Capture the cell that displays the provided text and extract its [X, Y] central coordinate. 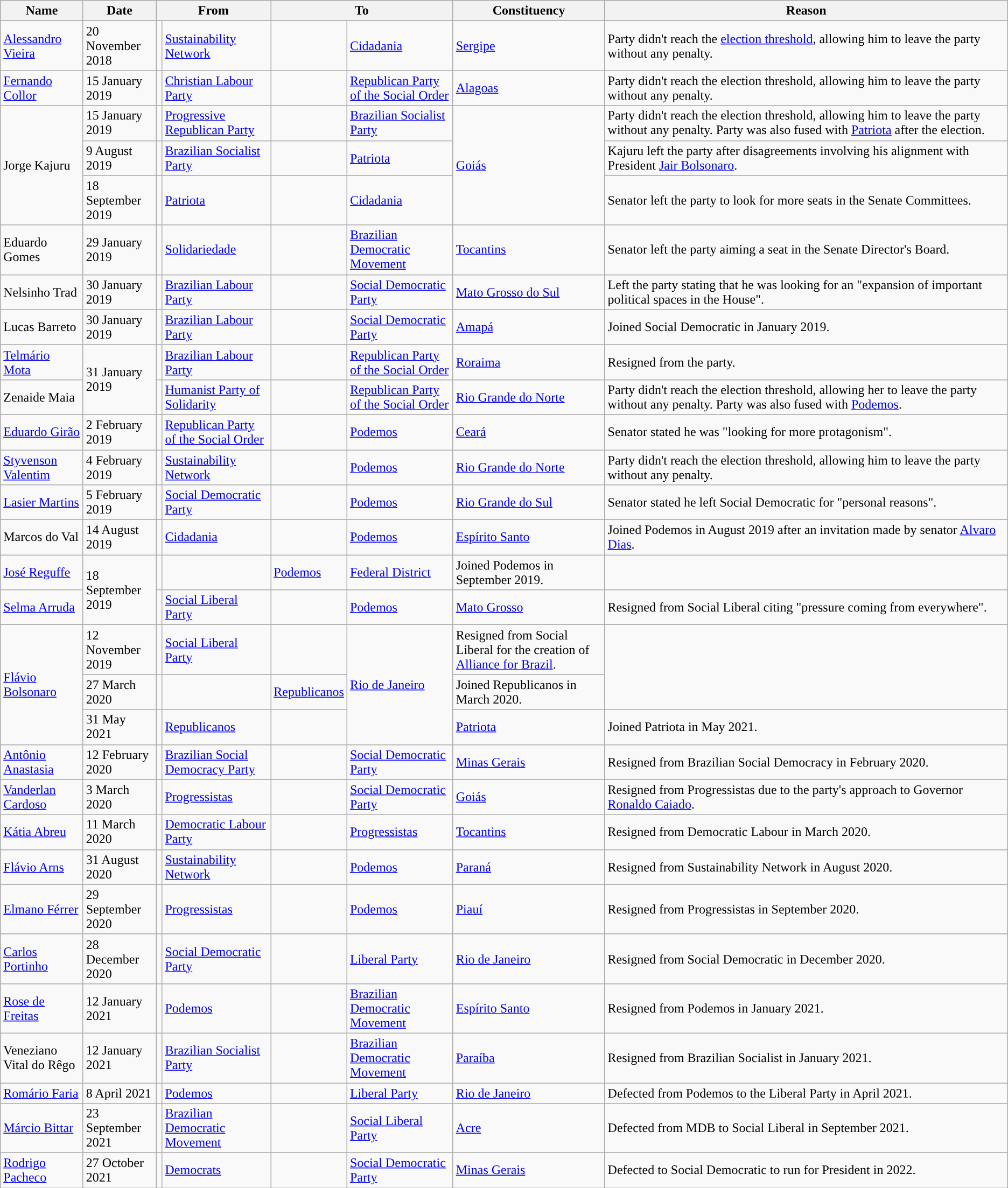
Flávio Arns [42, 867]
11 March 2020 [120, 832]
27 October 2021 [120, 1170]
Senator stated he left Social Democratic for "personal reasons". [806, 503]
Reason [806, 11]
José Reguffe [42, 573]
Democratic Labour Party [216, 832]
Veneziano Vital do Rêgo [42, 1058]
Nelsinho Trad [42, 292]
Lucas Barreto [42, 327]
Joined Republicanos in March 2020. [529, 692]
23 September 2021 [120, 1128]
Resigned from Podemos in January 2021. [806, 1008]
Piauí [529, 909]
Resigned from Brazilian Socialist in January 2021. [806, 1058]
Democrats [216, 1170]
Joined Podemos in September 2019. [529, 573]
Christian Labour Party [216, 88]
Resigned from Social Liberal for the creation of Alliance for Brazil. [529, 650]
Resigned from Progressistas due to the party's approach to Governor Ronaldo Caiado. [806, 797]
Party didn't reach the election threshold, allowing her to leave the party without any penalty. Party was also fused with Podemos. [806, 397]
Brazilian Social Democracy Party [216, 762]
Styvenson Valentim [42, 467]
Paraná [529, 867]
Kátia Abreu [42, 832]
Joined Podemos in August 2019 after an invitation made by senator Alvaro Dias. [806, 537]
Alagoas [529, 88]
Resigned from Sustainability Network in August 2020. [806, 867]
To [362, 11]
20 November 2018 [120, 46]
Vanderlan Cardoso [42, 797]
Acre [529, 1128]
Name [42, 11]
Eduardo Girão [42, 432]
Senator stated he was "looking for more protagonism". [806, 432]
Eduardo Gomes [42, 250]
Paraíba [529, 1058]
Roraima [529, 362]
Federal District [400, 573]
From [213, 11]
5 February 2019 [120, 503]
Senator left the party to look for more seats in the Senate Committees. [806, 200]
Resigned from the party. [806, 362]
Solidariedade [216, 250]
8 April 2021 [120, 1093]
Sergipe [529, 46]
Rose de Freitas [42, 1008]
31 August 2020 [120, 867]
Mato Grosso [529, 607]
4 February 2019 [120, 467]
Resigned from Democratic Labour in March 2020. [806, 832]
Resigned from Brazilian Social Democracy in February 2020. [806, 762]
Defected to Social Democratic to run for President in 2022. [806, 1170]
Rodrigo Pacheco [42, 1170]
Senator left the party aiming a seat in the Senate Director's Board. [806, 250]
14 August 2019 [120, 537]
Resigned from Progressistas in September 2020. [806, 909]
Antônio Anastasia [42, 762]
Constituency [529, 11]
Resigned from Social Liberal citing "pressure coming from everywhere". [806, 607]
Elmano Férrer [42, 909]
Amapá [529, 327]
Kajuru left the party after disagreements involving his alignment with President Jair Bolsonaro. [806, 158]
Resigned from Social Democratic in December 2020. [806, 959]
Telmário Mota [42, 362]
Jorge Kajuru [42, 165]
Progressive Republican Party [216, 123]
Defected from Podemos to the Liberal Party in April 2021. [806, 1093]
Romário Faria [42, 1093]
Márcio Bittar [42, 1128]
Mato Grosso do Sul [529, 292]
29 January 2019 [120, 250]
Left the party stating that he was looking for an "expansion of important political spaces in the House". [806, 292]
12 February 2020 [120, 762]
2 February 2019 [120, 432]
Rio Grande do Sul [529, 503]
28 December 2020 [120, 959]
Fernando Collor [42, 88]
Humanist Party of Solidarity [216, 397]
Flávio Bolsonaro [42, 685]
Selma Arruda [42, 607]
Ceará [529, 432]
Joined Patriota in May 2021. [806, 727]
Defected from MDB to Social Liberal in September 2021. [806, 1128]
Zenaide Maia [42, 397]
9 August 2019 [120, 158]
31 May 2021 [120, 727]
Alessandro Vieira [42, 46]
29 September 2020 [120, 909]
Marcos do Val [42, 537]
Carlos Portinho [42, 959]
12 November 2019 [120, 650]
Lasier Martins [42, 503]
Date [120, 11]
27 March 2020 [120, 692]
31 January 2019 [120, 379]
Joined Social Democratic in January 2019. [806, 327]
3 March 2020 [120, 797]
